Locate the cell with the specified text and output its (x, y) center coordinate. 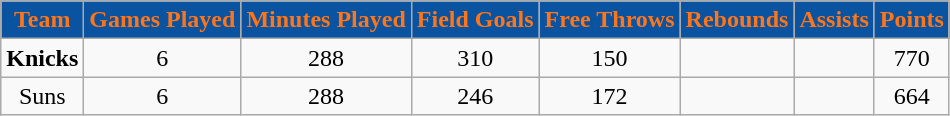
Team (42, 20)
150 (610, 58)
Field Goals (475, 20)
172 (610, 96)
Points (912, 20)
Free Throws (610, 20)
Rebounds (737, 20)
Suns (42, 96)
Knicks (42, 58)
Assists (834, 20)
770 (912, 58)
310 (475, 58)
246 (475, 96)
Games Played (162, 20)
Minutes Played (326, 20)
664 (912, 96)
